Provide the [x, y] coordinate of the cell's center where the given text is located.  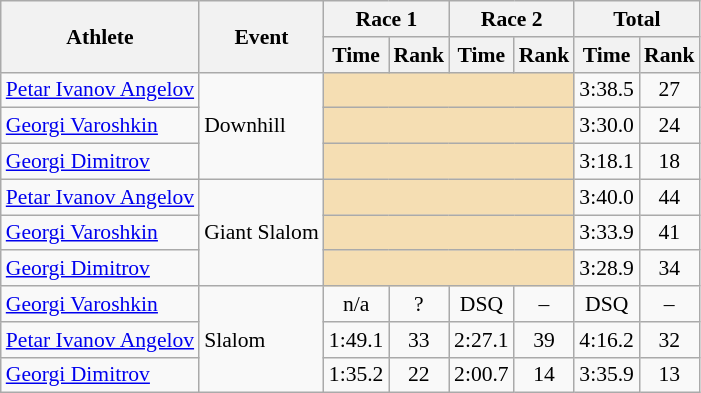
3:30.0 [606, 126]
24 [670, 126]
18 [670, 162]
41 [670, 233]
n/a [356, 304]
3:33.9 [606, 233]
44 [670, 197]
Race 2 [512, 19]
27 [670, 90]
33 [418, 340]
22 [418, 375]
3:40.0 [606, 197]
3:28.9 [606, 269]
Total [636, 19]
Athlete [100, 36]
Giant Slalom [262, 232]
14 [544, 375]
1:35.2 [356, 375]
1:49.1 [356, 340]
13 [670, 375]
3:38.5 [606, 90]
Slalom [262, 340]
34 [670, 269]
4:16.2 [606, 340]
2:27.1 [482, 340]
Downhill [262, 126]
39 [544, 340]
3:18.1 [606, 162]
? [418, 304]
3:35.9 [606, 375]
Event [262, 36]
2:00.7 [482, 375]
32 [670, 340]
Race 1 [386, 19]
